Scan for the cell matching the given text and deliver its [X, Y] coordinate at center. 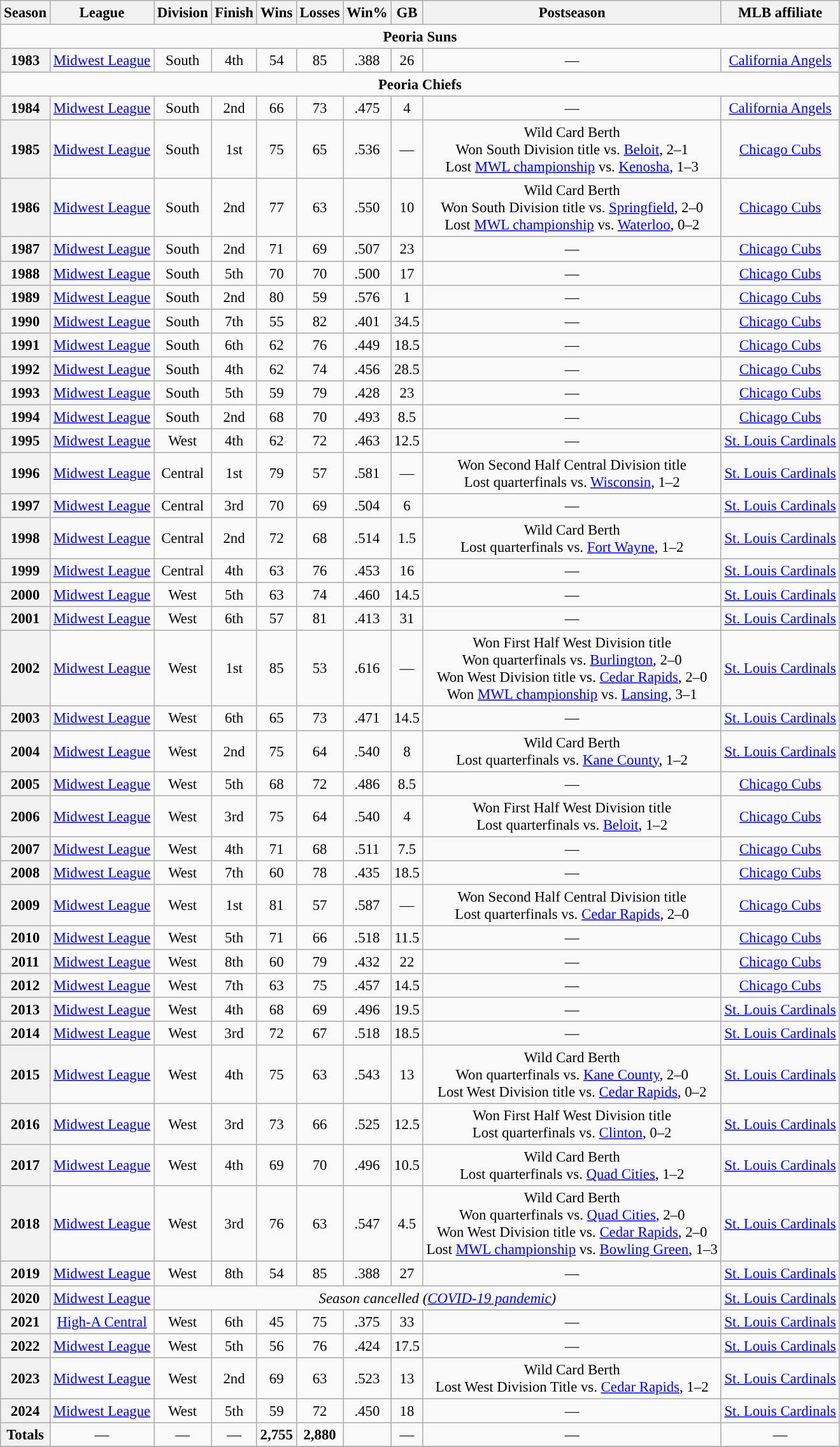
1988 [25, 273]
8 [407, 751]
2009 [25, 905]
Peoria Suns [420, 37]
.507 [367, 249]
2015 [25, 1075]
League [102, 13]
2016 [25, 1124]
31 [407, 619]
.460 [367, 595]
.463 [367, 441]
2010 [25, 938]
.536 [367, 150]
2005 [25, 784]
11.5 [407, 938]
1991 [25, 345]
.375 [367, 1321]
2018 [25, 1225]
Wild Card BerthLost quarterfinals vs. Quad Cities, 1–2 [572, 1166]
.475 [367, 108]
Won First Half West Division titleLost quarterfinals vs. Clinton, 0–2 [572, 1124]
27 [407, 1274]
2003 [25, 719]
1984 [25, 108]
2002 [25, 669]
2,755 [276, 1435]
.435 [367, 873]
.504 [367, 506]
High-A Central [102, 1321]
7.5 [407, 849]
18 [407, 1411]
4.5 [407, 1225]
1995 [25, 441]
1990 [25, 321]
Win% [367, 13]
Won First Half West Division titleLost quarterfinals vs. Beloit, 1–2 [572, 816]
.486 [367, 784]
2023 [25, 1378]
1989 [25, 297]
56 [276, 1346]
1994 [25, 417]
.587 [367, 905]
1992 [25, 369]
16 [407, 571]
.457 [367, 986]
.401 [367, 321]
2001 [25, 619]
.547 [367, 1225]
.424 [367, 1346]
.616 [367, 669]
77 [276, 208]
2006 [25, 816]
Wild Card BerthWon South Division title vs. Springfield, 2–0 Lost MWL championship vs. Waterloo, 0–2 [572, 208]
82 [320, 321]
.453 [367, 571]
1987 [25, 249]
2017 [25, 1166]
2004 [25, 751]
2011 [25, 961]
.449 [367, 345]
Won Second Half Central Division titleLost quarterfinals vs. Cedar Rapids, 2–0 [572, 905]
.511 [367, 849]
.576 [367, 297]
10.5 [407, 1166]
.581 [367, 473]
Wild Card BerthLost West Division Title vs. Cedar Rapids, 1–2 [572, 1378]
Wild Card BerthWon South Division title vs. Beloit, 2–1Lost MWL championship vs. Kenosha, 1–3 [572, 150]
.525 [367, 1124]
Finish [234, 13]
MLB affiliate [780, 13]
.493 [367, 417]
.432 [367, 961]
.428 [367, 393]
2013 [25, 1010]
33 [407, 1321]
2022 [25, 1346]
53 [320, 669]
2012 [25, 986]
34.5 [407, 321]
1993 [25, 393]
.543 [367, 1075]
55 [276, 321]
1.5 [407, 539]
Won Second Half Central Division titleLost quarterfinals vs. Wisconsin, 1–2 [572, 473]
.523 [367, 1378]
.514 [367, 539]
1983 [25, 61]
Division [183, 13]
45 [276, 1321]
1996 [25, 473]
17 [407, 273]
1997 [25, 506]
2008 [25, 873]
Wins [276, 13]
Season cancelled (COVID-19 pandemic) [438, 1298]
.471 [367, 719]
1985 [25, 150]
17.5 [407, 1346]
Wild Card BerthWon quarterfinals vs. Quad Cities, 2–0Won West Division title vs. Cedar Rapids, 2–0Lost MWL championship vs. Bowling Green, 1–3 [572, 1225]
26 [407, 61]
.500 [367, 273]
67 [320, 1033]
2021 [25, 1321]
22 [407, 961]
.413 [367, 619]
2019 [25, 1274]
1986 [25, 208]
Wild Card BerthWon quarterfinals vs. Kane County, 2–0Lost West Division title vs. Cedar Rapids, 0–2 [572, 1075]
GB [407, 13]
Season [25, 13]
Wild Card BerthLost quarterfinals vs. Fort Wayne, 1–2 [572, 539]
Totals [25, 1435]
Postseason [572, 13]
Wild Card BerthLost quarterfinals vs. Kane County, 1–2 [572, 751]
2007 [25, 849]
1998 [25, 539]
80 [276, 297]
2014 [25, 1033]
1 [407, 297]
2,880 [320, 1435]
1999 [25, 571]
2000 [25, 595]
.450 [367, 1411]
78 [320, 873]
.456 [367, 369]
Peoria Chiefs [420, 85]
19.5 [407, 1010]
6 [407, 506]
2020 [25, 1298]
Losses [320, 13]
.550 [367, 208]
28.5 [407, 369]
2024 [25, 1411]
10 [407, 208]
